Scan for the cell matching the given text and deliver its (x, y) coordinate at center. 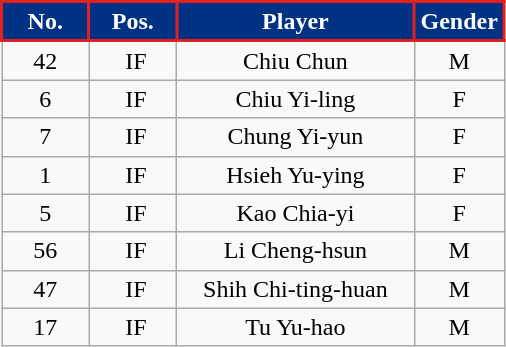
17 (46, 327)
7 (46, 137)
Shih Chi-ting-huan (296, 289)
Gender (459, 22)
Chiu Chun (296, 60)
56 (46, 251)
1 (46, 175)
Pos. (133, 22)
Tu Yu-hao (296, 327)
Hsieh Yu-ying (296, 175)
No. (46, 22)
5 (46, 213)
Kao Chia-yi (296, 213)
42 (46, 60)
Li Cheng-hsun (296, 251)
47 (46, 289)
Chiu Yi-ling (296, 99)
6 (46, 99)
Player (296, 22)
Chung Yi-yun (296, 137)
